Return the [X, Y] coordinate for the center point of the cell that contains the specified text.  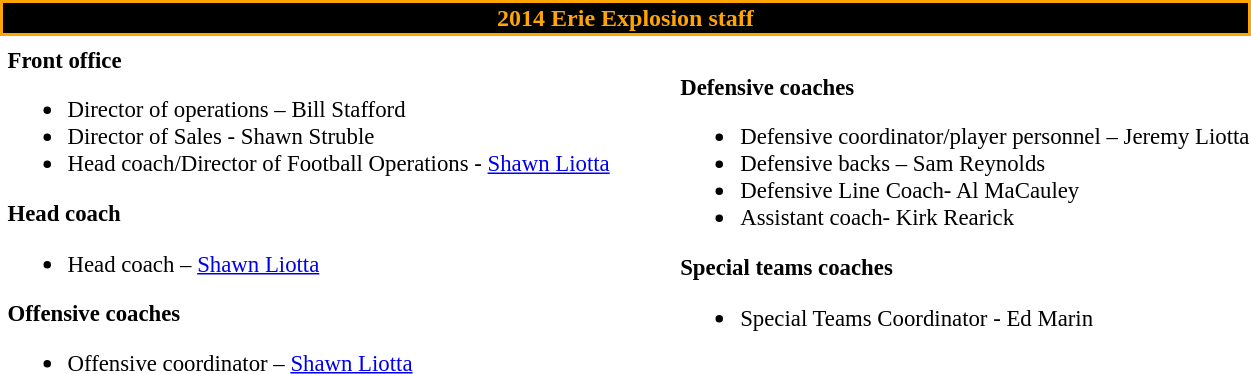
2014 Erie Explosion staff [626, 18]
